Detect which cell encompasses the target text, then output its (x, y) center coordinate. 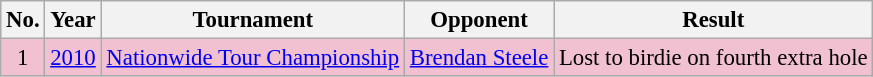
Brendan Steele (478, 58)
Nationwide Tour Championship (252, 58)
Result (714, 20)
Lost to birdie on fourth extra hole (714, 58)
No. (23, 20)
Year (73, 20)
Tournament (252, 20)
Opponent (478, 20)
2010 (73, 58)
1 (23, 58)
